Find where the given text appears and provide that cell's center as (x, y) coordinate. 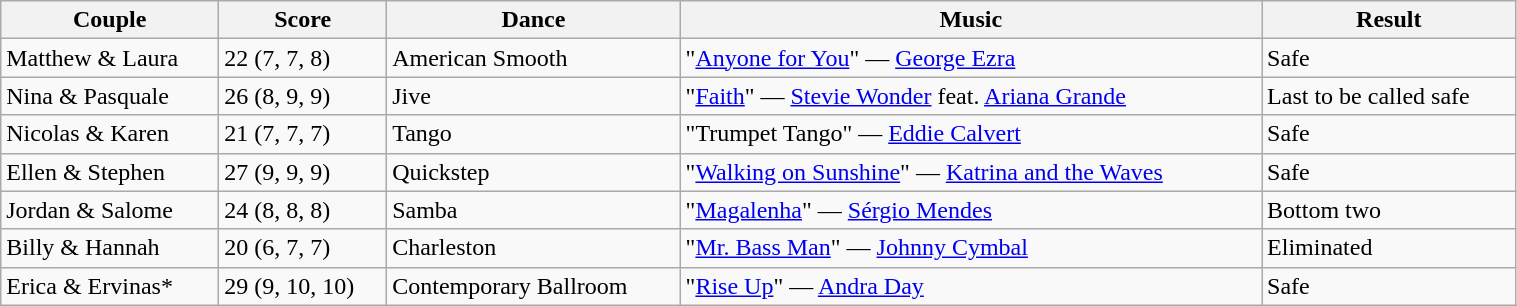
"Rise Up" — Andra Day (971, 286)
Eliminated (1389, 248)
24 (8, 8, 8) (303, 210)
Samba (534, 210)
Last to be called safe (1389, 96)
Jive (534, 96)
"Faith" — Stevie Wonder feat. Ariana Grande (971, 96)
27 (9, 9, 9) (303, 172)
22 (7, 7, 8) (303, 58)
Ellen & Stephen (110, 172)
Result (1389, 20)
29 (9, 10, 10) (303, 286)
Tango (534, 134)
26 (8, 9, 9) (303, 96)
"Mr. Bass Man" — Johnny Cymbal (971, 248)
Score (303, 20)
Nina & Pasquale (110, 96)
Bottom two (1389, 210)
Billy & Hannah (110, 248)
"Trumpet Tango" — Eddie Calvert (971, 134)
20 (6, 7, 7) (303, 248)
"Walking on Sunshine" — Katrina and the Waves (971, 172)
Nicolas & Karen (110, 134)
21 (7, 7, 7) (303, 134)
Couple (110, 20)
Matthew & Laura (110, 58)
Quickstep (534, 172)
American Smooth (534, 58)
Music (971, 20)
Contemporary Ballroom (534, 286)
Dance (534, 20)
"Anyone for You" — George Ezra (971, 58)
"Magalenha" — Sérgio Mendes (971, 210)
Charleston (534, 248)
Jordan & Salome (110, 210)
Erica & Ervinas* (110, 286)
